Pinpoint the cell where the given text exists, returning its (x, y) midpoint coordinate. 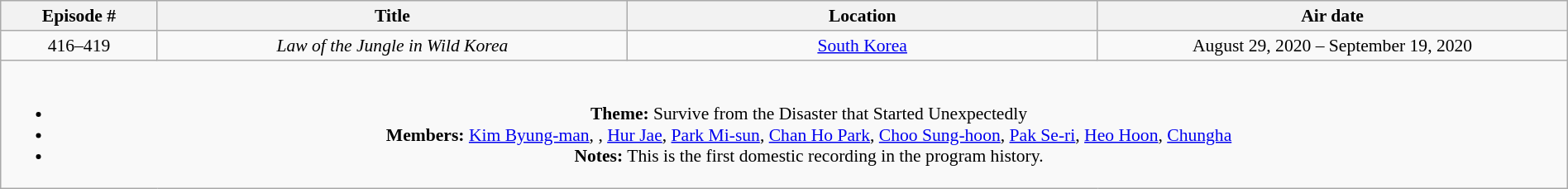
Air date (1332, 16)
Law of the Jungle in Wild Korea (392, 46)
Location (863, 16)
Episode # (79, 16)
Title (392, 16)
416–419 (79, 46)
August 29, 2020 – September 19, 2020 (1332, 46)
South Korea (863, 46)
